Scan for the cell matching the given text and deliver its (x, y) coordinate at center. 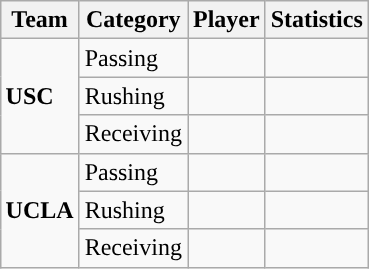
USC (40, 96)
Statistics (316, 20)
UCLA (40, 210)
Team (40, 20)
Category (133, 20)
Player (227, 20)
